Scan for the cell matching the given text and deliver its [x, y] coordinate at center. 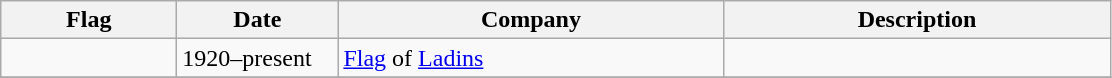
Flag of Ladins [531, 58]
Flag [89, 20]
Date [258, 20]
Company [531, 20]
1920–present [258, 58]
Description [917, 20]
